Provide the (x, y) coordinate of the cell's center where the given text is located.  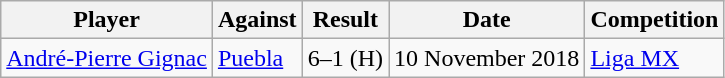
Date (487, 20)
Result (345, 20)
10 November 2018 (487, 58)
Player (107, 20)
Against (257, 20)
6–1 (H) (345, 58)
André-Pierre Gignac (107, 58)
Competition (654, 20)
Liga MX (654, 58)
Puebla (257, 58)
